Find where the given text appears and provide that cell's center as [X, Y] coordinate. 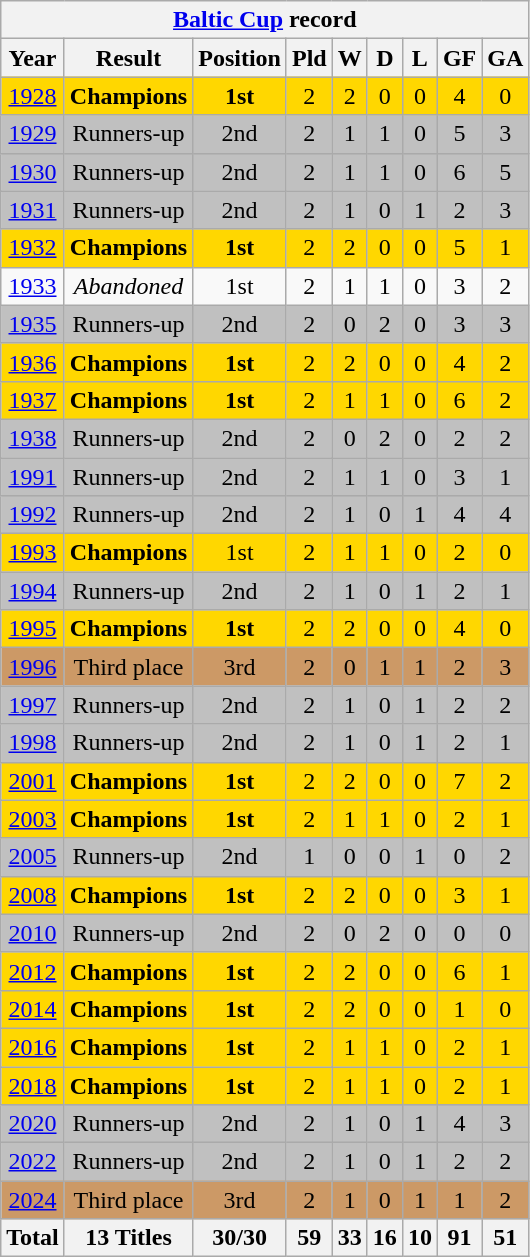
13 Titles [128, 1238]
2024 [33, 1200]
1995 [33, 629]
Abandoned [128, 286]
1998 [33, 743]
GF [459, 58]
59 [309, 1238]
33 [350, 1238]
1930 [33, 172]
Total [33, 1238]
7 [459, 781]
2008 [33, 895]
1992 [33, 515]
2018 [33, 1085]
2022 [33, 1162]
W [350, 58]
16 [384, 1238]
2010 [33, 933]
D [384, 58]
1993 [33, 553]
L [420, 58]
91 [459, 1238]
1928 [33, 96]
Position [240, 58]
Pld [309, 58]
30/30 [240, 1238]
2020 [33, 1124]
1996 [33, 667]
1936 [33, 362]
2001 [33, 781]
1932 [33, 248]
GA [506, 58]
2014 [33, 1009]
2005 [33, 857]
Result [128, 58]
1931 [33, 210]
1937 [33, 400]
51 [506, 1238]
1991 [33, 477]
Baltic Cup record [265, 20]
1935 [33, 324]
10 [420, 1238]
1994 [33, 591]
2016 [33, 1047]
1933 [33, 286]
1929 [33, 134]
1997 [33, 705]
Year [33, 58]
2003 [33, 819]
1938 [33, 438]
2012 [33, 971]
